Find where the given text appears and provide that cell's center as [x, y] coordinate. 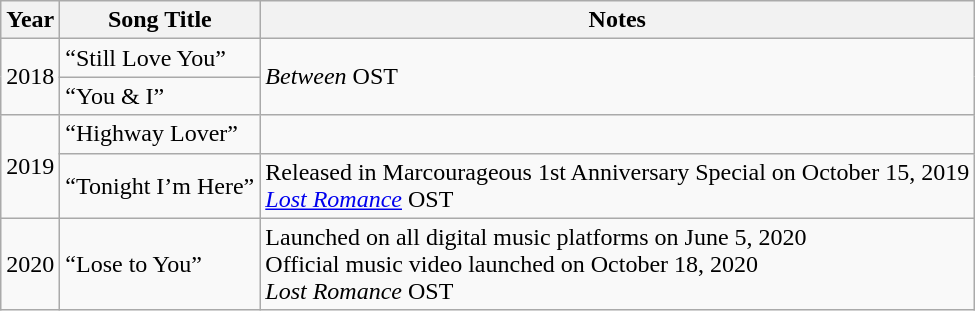
Year [30, 20]
“Still Love You” [160, 58]
Between OST [618, 77]
2020 [30, 264]
Notes [618, 20]
“Tonight I’m Here” [160, 186]
“You & I” [160, 96]
2018 [30, 77]
“Lose to You” [160, 264]
Launched on all digital music platforms on June 5, 2020Official music video launched on October 18, 2020Lost Romance OST [618, 264]
“Highway Lover” [160, 134]
2019 [30, 166]
Song Title [160, 20]
Released in Marcourageous 1st Anniversary Special on October 15, 2019Lost Romance OST [618, 186]
